Output the (x, y) coordinate of the center of the cell containing the given text.  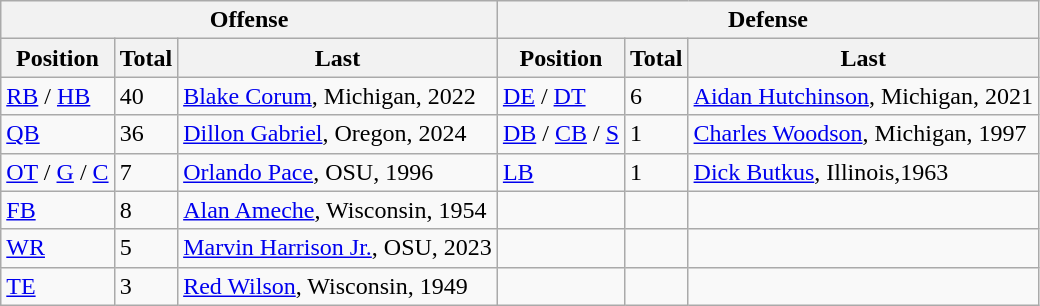
Offense (250, 20)
6 (657, 96)
Aidan Hutchinson, Michigan, 2021 (863, 96)
FB (58, 210)
OT / G / C (58, 172)
QB (58, 134)
Defense (768, 20)
7 (146, 172)
40 (146, 96)
Dick Butkus, Illinois,1963 (863, 172)
Blake Corum, Michigan, 2022 (338, 96)
LB (560, 172)
Orlando Pace, OSU, 1996 (338, 172)
Charles Woodson, Michigan, 1997 (863, 134)
RB / HB (58, 96)
DE / DT (560, 96)
Marvin Harrison Jr., OSU, 2023 (338, 248)
8 (146, 210)
3 (146, 286)
WR (58, 248)
TE (58, 286)
36 (146, 134)
5 (146, 248)
Red Wilson, Wisconsin, 1949 (338, 286)
Dillon Gabriel, Oregon, 2024 (338, 134)
Alan Ameche, Wisconsin, 1954 (338, 210)
DB / CB / S (560, 134)
